Output the (x, y) coordinate of the center of the cell containing the given text.  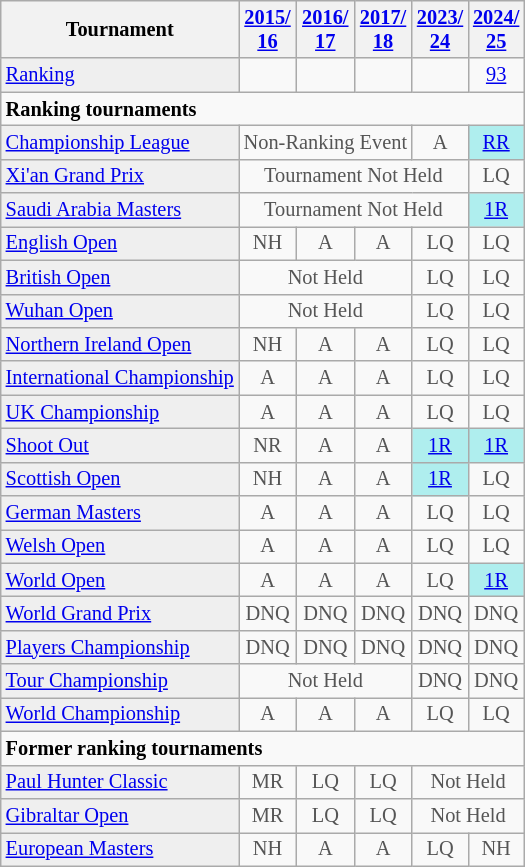
World Championship (120, 714)
English Open (120, 243)
World Open (120, 580)
Gibraltar Open (120, 815)
Championship League (120, 142)
Shoot Out (120, 445)
Scottish Open (120, 479)
Wuhan Open (120, 311)
Tour Championship (120, 681)
Paul Hunter Classic (120, 782)
2015/16 (268, 29)
RR (496, 142)
2024/25 (496, 29)
Welsh Open (120, 546)
British Open (120, 277)
German Masters (120, 513)
NR (268, 445)
Ranking (120, 75)
2017/18 (383, 29)
European Masters (120, 849)
93 (496, 75)
2023/24 (440, 29)
Saudi Arabia Masters (120, 210)
Ranking tournaments (262, 109)
World Grand Prix (120, 613)
International Championship (120, 378)
Xi'an Grand Prix (120, 176)
Non-Ranking Event (326, 142)
Tournament (120, 29)
UK Championship (120, 412)
2016/17 (325, 29)
Northern Ireland Open (120, 344)
Former ranking tournaments (262, 748)
Players Championship (120, 647)
